Capture the cell that displays the provided text and extract its [X, Y] central coordinate. 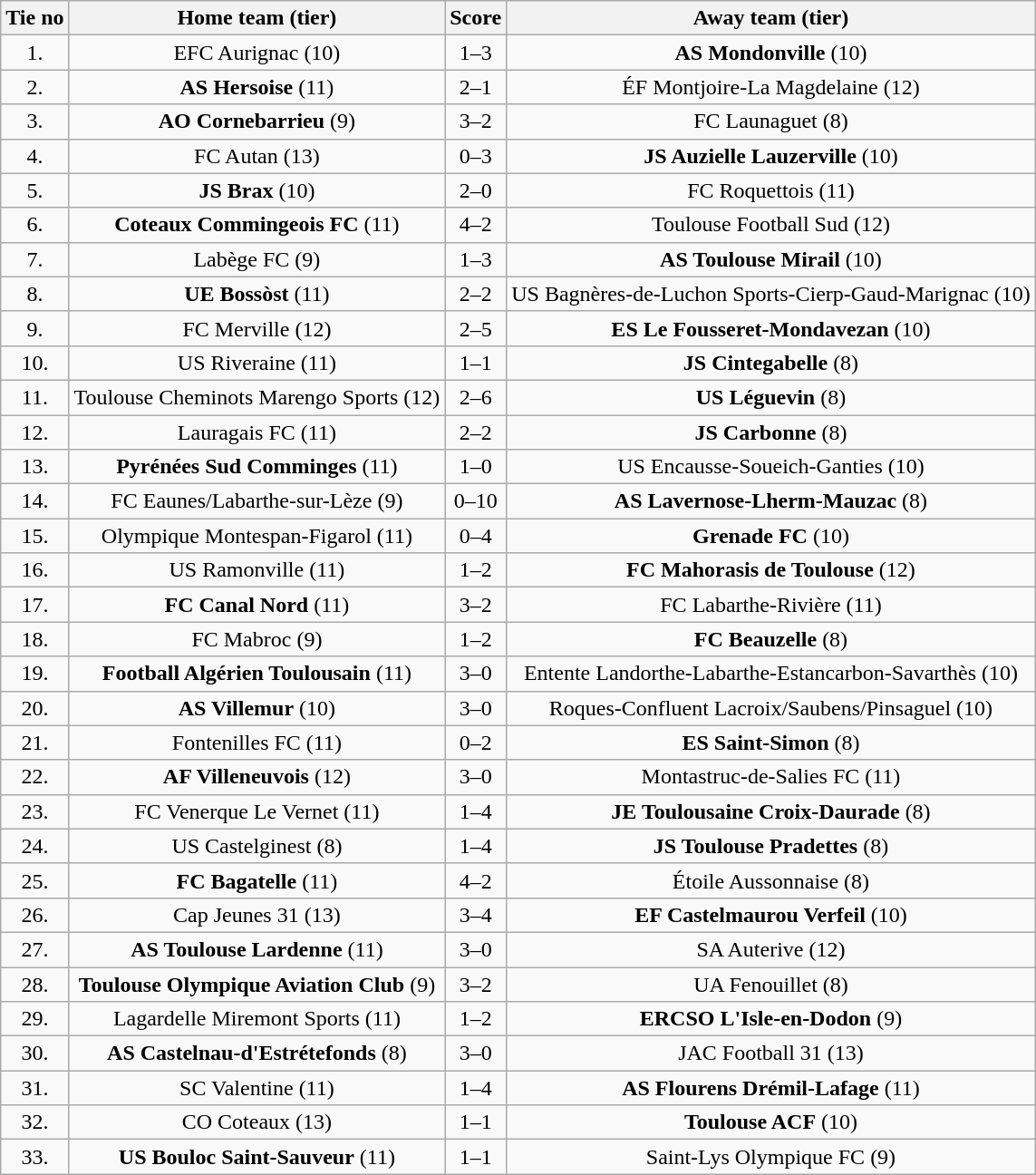
Lagardelle Miremont Sports (11) [257, 1019]
JS Cintegabelle (8) [771, 363]
16. [34, 570]
7. [34, 259]
US Bouloc Saint-Sauveur (11) [257, 1157]
Home team (tier) [257, 18]
23. [34, 811]
Score [476, 18]
UA Fenouillet (8) [771, 984]
AF Villeneuvois (12) [257, 777]
ÉF Montjoire-La Magdelaine (12) [771, 87]
CO Coteaux (13) [257, 1122]
Cap Jeunes 31 (13) [257, 915]
24. [34, 846]
19. [34, 674]
Entente Landorthe-Labarthe-Estancarbon-Savarthès (10) [771, 674]
22. [34, 777]
FC Mahorasis de Toulouse (12) [771, 570]
AS Toulouse Lardenne (11) [257, 949]
AS Flourens Drémil-Lafage (11) [771, 1088]
UE Bossòst (11) [257, 294]
FC Canal Nord (11) [257, 605]
29. [34, 1019]
3. [34, 121]
FC Bagatelle (11) [257, 880]
Toulouse Cheminots Marengo Sports (12) [257, 397]
31. [34, 1088]
28. [34, 984]
Lauragais FC (11) [257, 432]
10. [34, 363]
Olympique Montespan-Figarol (11) [257, 536]
Fontenilles FC (11) [257, 743]
Roques-Confluent Lacroix/Saubens/Pinsaguel (10) [771, 708]
25. [34, 880]
JS Carbonne (8) [771, 432]
ES Saint-Simon (8) [771, 743]
FC Mabroc (9) [257, 639]
11. [34, 397]
FC Roquettois (11) [771, 190]
FC Merville (12) [257, 328]
AS Villemur (10) [257, 708]
1–0 [476, 467]
Étoile Aussonnaise (8) [771, 880]
SA Auterive (12) [771, 949]
4. [34, 156]
2–6 [476, 397]
JS Toulouse Pradettes (8) [771, 846]
ES Le Fousseret-Mondavezan (10) [771, 328]
Away team (tier) [771, 18]
AS Lavernose-Lherm-Mauzac (8) [771, 501]
FC Venerque Le Vernet (11) [257, 811]
Toulouse Olympique Aviation Club (9) [257, 984]
AS Hersoise (11) [257, 87]
Coteaux Commingeois FC (11) [257, 225]
0–10 [476, 501]
AS Toulouse Mirail (10) [771, 259]
AS Castelnau-d'Estrétefonds (8) [257, 1054]
FC Beauzelle (8) [771, 639]
21. [34, 743]
FC Launaguet (8) [771, 121]
EF Castelmaurou Verfeil (10) [771, 915]
Montastruc-de-Salies FC (11) [771, 777]
12. [34, 432]
JE Toulousaine Croix-Daurade (8) [771, 811]
FC Autan (13) [257, 156]
AS Mondonville (10) [771, 53]
Toulouse Football Sud (12) [771, 225]
US Riveraine (11) [257, 363]
8. [34, 294]
1. [34, 53]
US Léguevin (8) [771, 397]
6. [34, 225]
15. [34, 536]
0–2 [476, 743]
JAC Football 31 (13) [771, 1054]
AO Cornebarrieu (9) [257, 121]
JS Brax (10) [257, 190]
2. [34, 87]
30. [34, 1054]
US Ramonville (11) [257, 570]
3–4 [476, 915]
Toulouse ACF (10) [771, 1122]
US Bagnères-de-Luchon Sports-Cierp-Gaud-Marignac (10) [771, 294]
18. [34, 639]
US Castelginest (8) [257, 846]
2–1 [476, 87]
Tie no [34, 18]
26. [34, 915]
20. [34, 708]
FC Eaunes/Labarthe-sur-Lèze (9) [257, 501]
17. [34, 605]
Football Algérien Toulousain (11) [257, 674]
ERCSO L'Isle-en-Dodon (9) [771, 1019]
14. [34, 501]
US Encausse-Soueich-Ganties (10) [771, 467]
Saint-Lys Olympique FC (9) [771, 1157]
9. [34, 328]
SC Valentine (11) [257, 1088]
2–5 [476, 328]
32. [34, 1122]
13. [34, 467]
Grenade FC (10) [771, 536]
2–0 [476, 190]
0–3 [476, 156]
Labège FC (9) [257, 259]
0–4 [476, 536]
JS Auzielle Lauzerville (10) [771, 156]
5. [34, 190]
Pyrénées Sud Comminges (11) [257, 467]
FC Labarthe-Rivière (11) [771, 605]
27. [34, 949]
EFC Aurignac (10) [257, 53]
33. [34, 1157]
